Output the [x, y] coordinate of the center of the cell containing the given text.  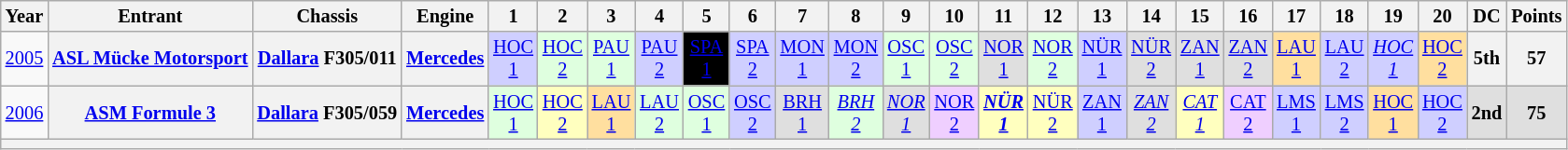
19 [1393, 16]
Chassis [327, 16]
Points [1536, 16]
12 [1053, 16]
MON1 [801, 59]
17 [1296, 16]
2 [562, 16]
Dallara F305/059 [327, 113]
13 [1102, 16]
7 [801, 16]
LMS1 [1296, 113]
LMS2 [1345, 113]
20 [1442, 16]
BRH1 [801, 113]
Entrant [149, 16]
Dallara F305/011 [327, 59]
5th [1487, 59]
9 [906, 16]
Year [24, 16]
15 [1200, 16]
5 [706, 16]
CAT1 [1200, 113]
2nd [1487, 113]
2005 [24, 59]
MON2 [855, 59]
10 [954, 16]
4 [659, 16]
PAU2 [659, 59]
ASL Mücke Motorsport [149, 59]
1 [514, 16]
CAT2 [1249, 113]
SPA1 [706, 59]
3 [612, 16]
14 [1151, 16]
6 [753, 16]
11 [1003, 16]
BRH2 [855, 113]
75 [1536, 113]
Engine [445, 16]
16 [1249, 16]
8 [855, 16]
PAU1 [612, 59]
ASM Formule 3 [149, 113]
2006 [24, 113]
SPA2 [753, 59]
DC [1487, 16]
18 [1345, 16]
57 [1536, 59]
